Search for the cell housing the specified text and yield its [x, y] center coordinate. 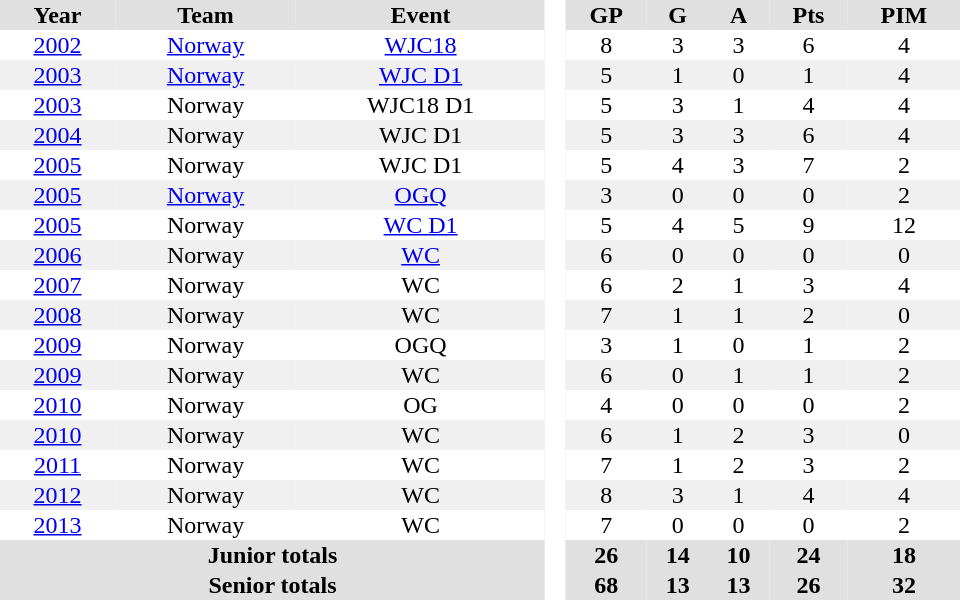
GP [606, 15]
2004 [58, 135]
2011 [58, 465]
2007 [58, 285]
Junior totals [272, 555]
32 [904, 585]
24 [808, 555]
WJC18 [420, 45]
Year [58, 15]
10 [738, 555]
68 [606, 585]
2002 [58, 45]
G [678, 15]
OG [420, 405]
18 [904, 555]
A [738, 15]
2012 [58, 495]
2006 [58, 255]
WJC18 D1 [420, 105]
14 [678, 555]
Pts [808, 15]
Team [206, 15]
Event [420, 15]
Senior totals [272, 585]
12 [904, 225]
PIM [904, 15]
9 [808, 225]
2013 [58, 525]
WC D1 [420, 225]
2008 [58, 315]
